Locate the cell with the specified text and output its [x, y] center coordinate. 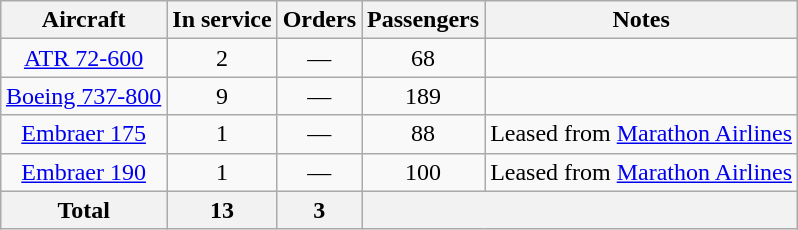
Boeing 737-800 [83, 96]
Notes [642, 20]
88 [424, 134]
9 [222, 96]
189 [424, 96]
Total [83, 210]
100 [424, 172]
ATR 72-600 [83, 58]
2 [222, 58]
3 [319, 210]
Passengers [424, 20]
Orders [319, 20]
13 [222, 210]
Aircraft [83, 20]
68 [424, 58]
Embraer 190 [83, 172]
In service [222, 20]
Embraer 175 [83, 134]
